Locate the cell with the specified text and output its [X, Y] center coordinate. 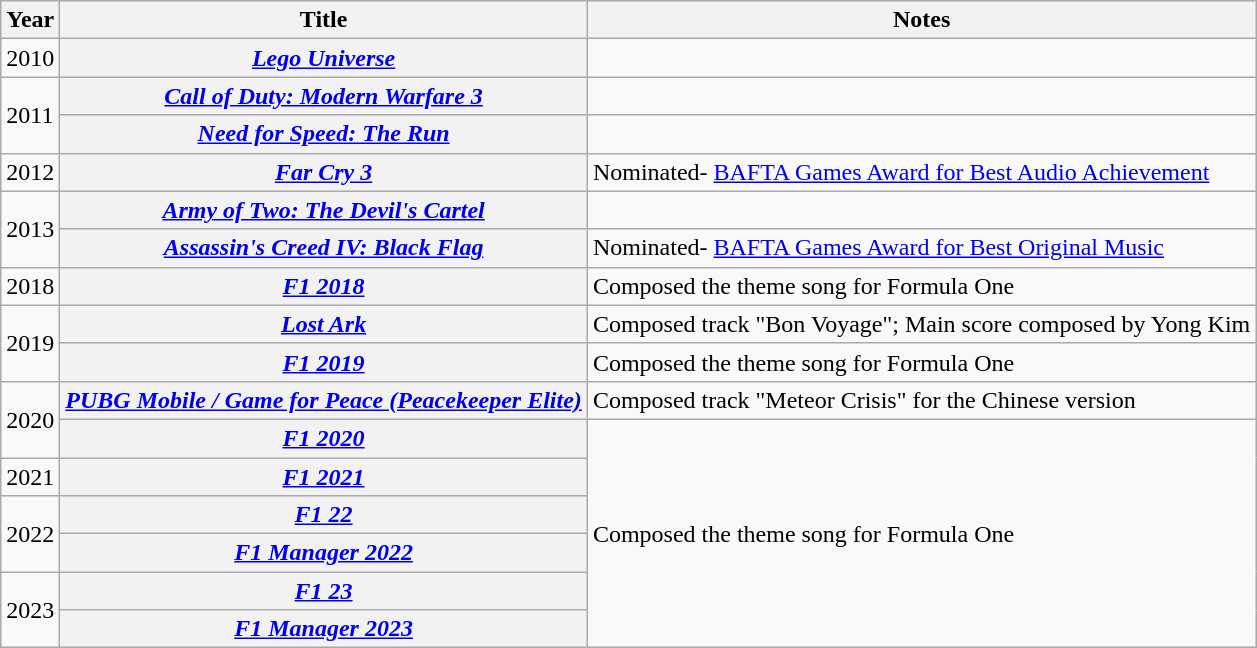
2021 [30, 477]
PUBG Mobile / Game for Peace (Peacekeeper Elite) [324, 400]
F1 2019 [324, 362]
2013 [30, 229]
Need for Speed: The Run [324, 134]
F1 Manager 2022 [324, 553]
Lost Ark [324, 324]
F1 Manager 2023 [324, 629]
2011 [30, 115]
Nominated- BAFTA Games Award for Best Audio Achievement [921, 172]
F1 22 [324, 515]
Army of Two: The Devil's Cartel [324, 210]
Title [324, 20]
Notes [921, 20]
Call of Duty: Modern Warfare 3 [324, 96]
F1 2021 [324, 477]
2018 [30, 286]
F1 23 [324, 591]
Composed track "Meteor Crisis" for the Chinese version [921, 400]
2010 [30, 58]
2022 [30, 534]
Assassin's Creed IV: Black Flag [324, 248]
Year [30, 20]
F1 2020 [324, 438]
2020 [30, 419]
2023 [30, 610]
2019 [30, 343]
F1 2018 [324, 286]
Far Cry 3 [324, 172]
Nominated- BAFTA Games Award for Best Original Music [921, 248]
2012 [30, 172]
Composed track "Bon Voyage"; Main score composed by Yong Kim [921, 324]
Lego Universe [324, 58]
